Provide the (X, Y) coordinate of the cell's center where the given text is located.  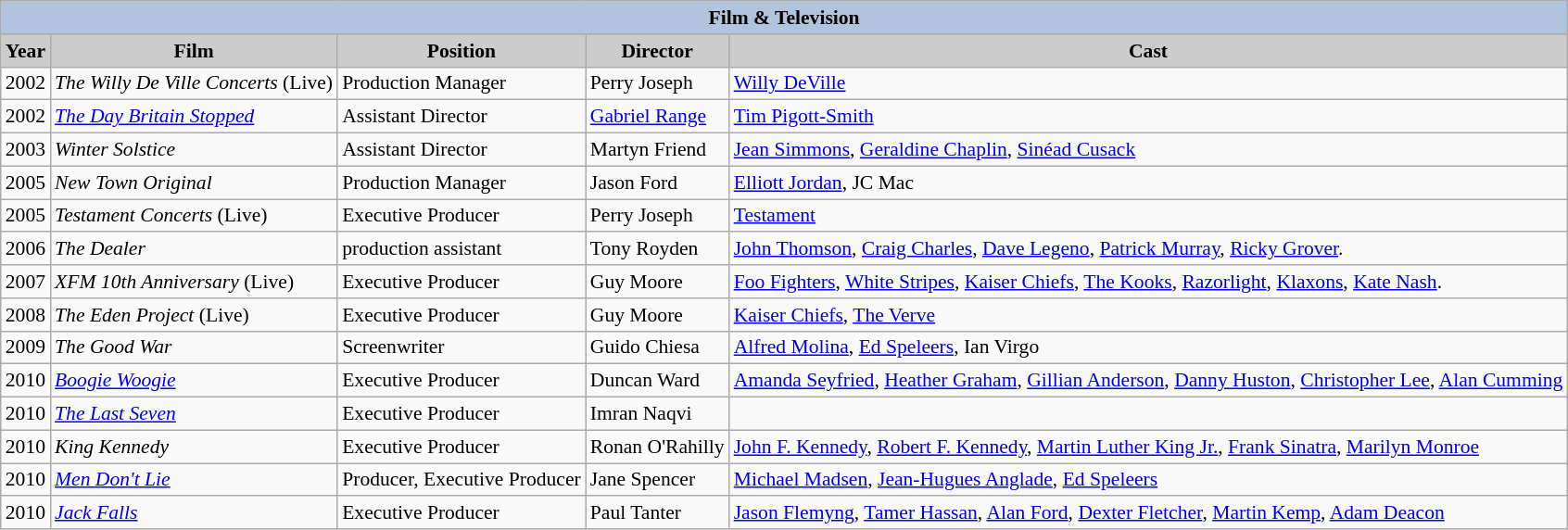
The Last Seven (194, 414)
Film (194, 51)
2009 (26, 347)
Martyn Friend (658, 150)
XFM 10th Anniversary (Live) (194, 282)
2007 (26, 282)
The Day Britain Stopped (194, 117)
Position (462, 51)
Men Don't Lie (194, 480)
The Good War (194, 347)
Duncan Ward (658, 381)
2006 (26, 249)
Foo Fighters, White Stripes, Kaiser Chiefs, The Kooks, Razorlight, Klaxons, Kate Nash. (1149, 282)
Cast (1149, 51)
Testament Concerts (Live) (194, 216)
Elliott Jordan, JC Mac (1149, 183)
Producer, Executive Producer (462, 480)
Screenwriter (462, 347)
Ronan O'Rahilly (658, 447)
Tim Pigott-Smith (1149, 117)
Willy DeVille (1149, 83)
Director (658, 51)
The Eden Project (Live) (194, 315)
Alfred Molina, Ed Speleers, Ian Virgo (1149, 347)
Jason Flemyng, Tamer Hassan, Alan Ford, Dexter Fletcher, Martin Kemp, Adam Deacon (1149, 513)
Film & Television (784, 18)
Kaiser Chiefs, The Verve (1149, 315)
The Dealer (194, 249)
Winter Solstice (194, 150)
Gabriel Range (658, 117)
Testament (1149, 216)
John Thomson, Craig Charles, Dave Legeno, Patrick Murray, Ricky Grover. (1149, 249)
production assistant (462, 249)
Jean Simmons, Geraldine Chaplin, Sinéad Cusack (1149, 150)
Imran Naqvi (658, 414)
Year (26, 51)
John F. Kennedy, Robert F. Kennedy, Martin Luther King Jr., Frank Sinatra, Marilyn Monroe (1149, 447)
King Kennedy (194, 447)
Guido Chiesa (658, 347)
Amanda Seyfried, Heather Graham, Gillian Anderson, Danny Huston, Christopher Lee, Alan Cumming (1149, 381)
The Willy De Ville Concerts (Live) (194, 83)
Jane Spencer (658, 480)
Jason Ford (658, 183)
New Town Original (194, 183)
Michael Madsen, Jean-Hugues Anglade, Ed Speleers (1149, 480)
Jack Falls (194, 513)
Paul Tanter (658, 513)
Boogie Woogie (194, 381)
Tony Royden (658, 249)
2008 (26, 315)
2003 (26, 150)
